Identify which cell holds the provided text, then report its [x, y] central coordinate. 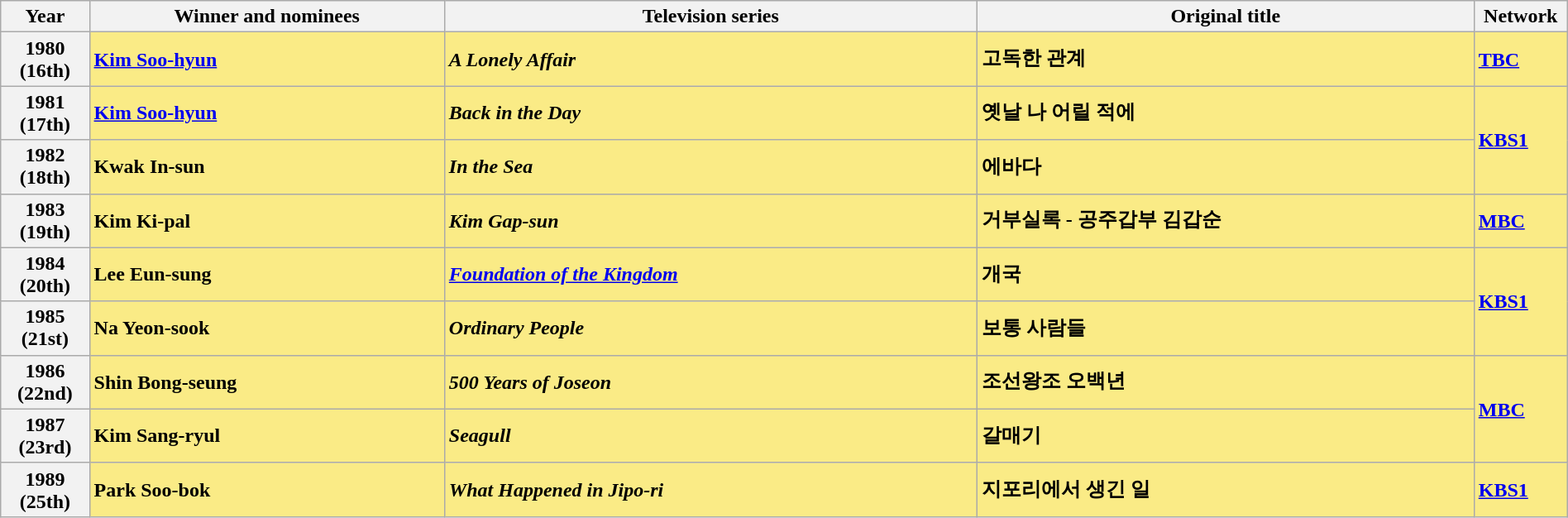
에바다 [1226, 167]
1989(25th) [45, 490]
Television series [710, 17]
조선왕조 오백년 [1226, 382]
거부실록 - 공주갑부 김갑순 [1226, 220]
Ordinary People [710, 328]
1987(23rd) [45, 435]
갈매기 [1226, 435]
지포리에서 생긴 일 [1226, 490]
고독한 관계 [1226, 60]
Lee Eun-sung [266, 275]
1981(17th) [45, 113]
Kim Gap-sun [710, 220]
1986(22nd) [45, 382]
Foundation of the Kingdom [710, 275]
Year [45, 17]
Kim Ki-pal [266, 220]
Original title [1226, 17]
What Happened in Jipo-ri [710, 490]
개국 [1226, 275]
1984(20th) [45, 275]
Na Yeon-sook [266, 328]
1980(16th) [45, 60]
Seagull [710, 435]
500 Years of Joseon [710, 382]
In the Sea [710, 167]
1982(18th) [45, 167]
보통 사람들 [1226, 328]
옛날 나 어릴 적에 [1226, 113]
Park Soo-bok [266, 490]
Back in the Day [710, 113]
Kim Sang-ryul [266, 435]
Network [1520, 17]
Shin Bong-seung [266, 382]
TBC [1520, 60]
1985(21st) [45, 328]
Kwak In-sun [266, 167]
A Lonely Affair [710, 60]
1983(19th) [45, 220]
Winner and nominees [266, 17]
